Identify which cell holds the provided text, then report its [X, Y] central coordinate. 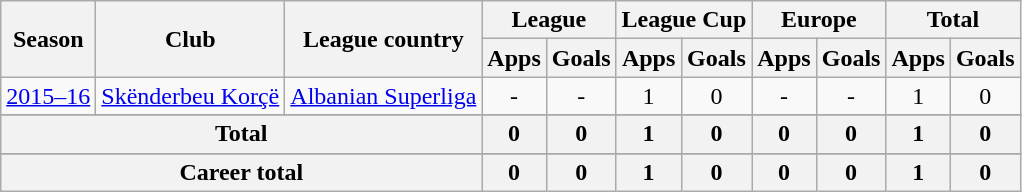
Club [190, 39]
League [549, 20]
Career total [242, 172]
League country [384, 39]
2015–16 [48, 96]
Season [48, 39]
Europe [819, 20]
League Cup [684, 20]
Albanian Superliga [384, 96]
Skënderbeu Korçë [190, 96]
